Determine the [X, Y] coordinate at the center of the cell enclosing the given text.  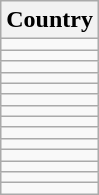
Country [50, 20]
